Determine the (X, Y) coordinate at the center of the cell enclosing the given text.  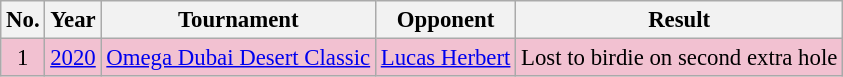
Result (680, 20)
Year (73, 20)
Tournament (238, 20)
Lucas Herbert (445, 58)
No. (23, 20)
Lost to birdie on second extra hole (680, 58)
1 (23, 58)
Omega Dubai Desert Classic (238, 58)
Opponent (445, 20)
2020 (73, 58)
